Output the [X, Y] coordinate of the center of the cell containing the given text.  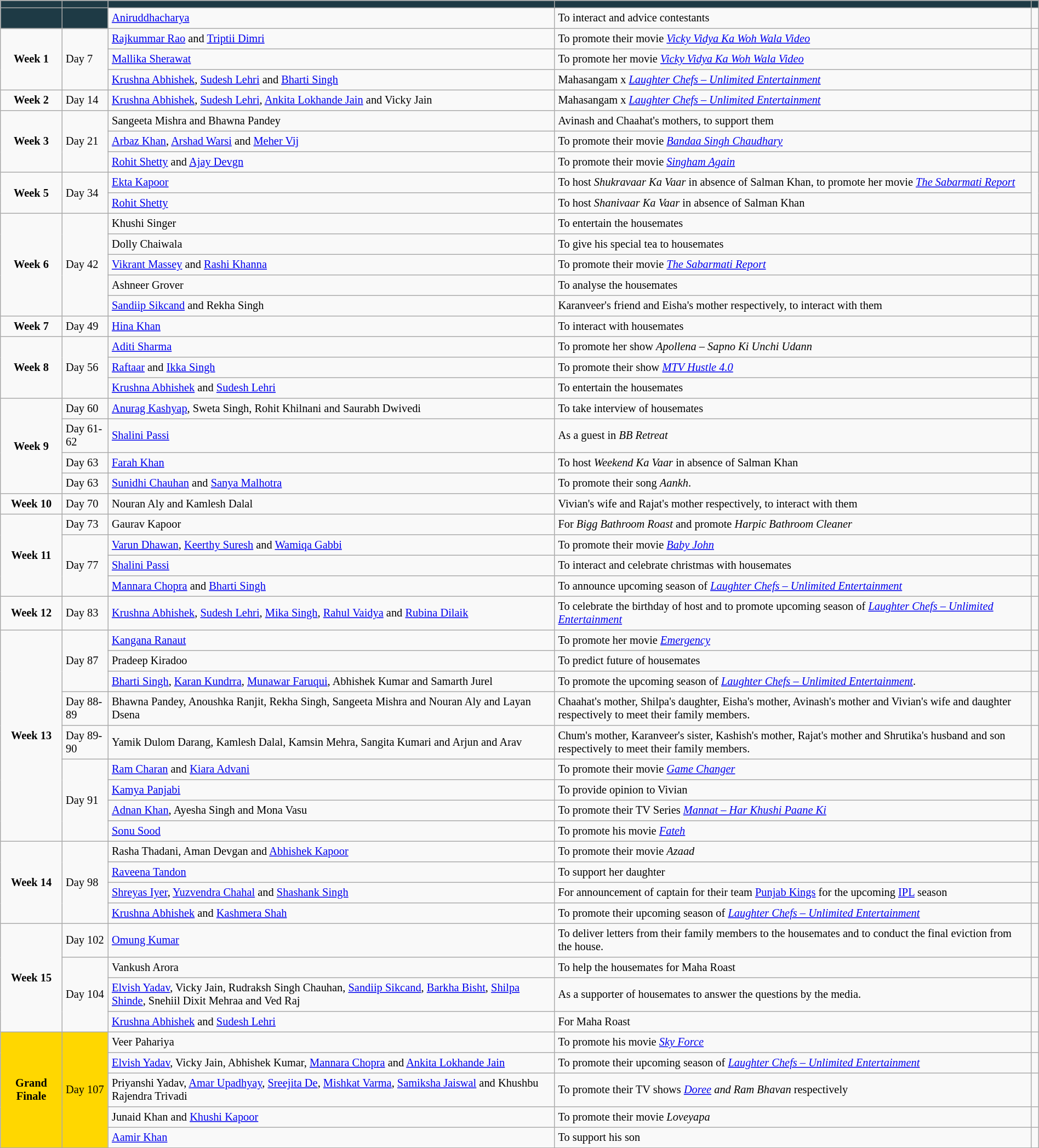
Vivian's wife and Rajat's mother respectively, to interact with them [793, 504]
Day 89-90 [85, 742]
Vankush Arora [331, 967]
To promote their show MTV Hustle 4.0 [793, 367]
To predict future of housemates [793, 661]
To interact and advice contestants [793, 18]
Week 11 [31, 555]
For announcement of captain for their team Punjab Kings for the upcoming IPL season [793, 893]
Avinash and Chaahat's mothers, to support them [793, 121]
Week 13 [31, 735]
Sonu Sood [331, 831]
For Maha Roast [793, 1021]
As a guest in BB Retreat [793, 436]
To celebrate the birthday of host and to promote upcoming season of Laughter Chefs – Unlimited Entertainment [793, 613]
To promote their movie Loveyapa [793, 1117]
Bhawna Pandey, Anoushka Ranjit, Rekha Singh, Sangeeta Mishra and Nouran Aly and Layan Dsena [331, 709]
Rasha Thadani, Aman Devgan and Abhishek Kapoor [331, 852]
Week 2 [31, 100]
Rohit Shetty [331, 203]
To promote their movie Bandaa Singh Chaudhary [793, 141]
To promote her movie Vicky Vidya Ka Woh Wala Video [793, 59]
Day 102 [85, 940]
Week 8 [31, 367]
Dolly Chaiwala [331, 244]
Week 14 [31, 882]
Day 42 [85, 265]
Priyanshi Yadav, Amar Upadhyay, Sreejita De, Mishkat Varma, Samiksha Jaiswal and Khushbu Rajendra Trivadi [331, 1090]
Day 73 [85, 524]
Chum's mother, Karanveer's sister, Kashish's mother, Rajat's mother and Shrutika's husband and son respectively to meet their family members. [793, 742]
Week 10 [31, 504]
Hina Khan [331, 326]
Week 15 [31, 978]
To host Shanivaar Ka Vaar in absence of Salman Khan [793, 203]
Kangana Ranaut [331, 640]
Day 61-62 [85, 436]
Ashneer Grover [331, 285]
As a supporter of housemates to answer the questions by the media. [793, 995]
To take interview of housemates [793, 408]
Aamir Khan [331, 1138]
Shreyas Iyer, Yuzvendra Chahal and Shashank Singh [331, 893]
To analyse the housemates [793, 285]
Day 34 [85, 193]
Sunidhi Chauhan and Sanya Malhotra [331, 483]
To promote their TV shows Doree and Ram Bhavan respectively [793, 1090]
Day 107 [85, 1090]
Ekta Kapoor [331, 182]
Elvish Yadav, Vicky Jain, Rudraksh Singh Chauhan, Sandiip Sikcand, Barkha Bisht, Shilpa Shinde, Snehiil Dixit Mehraa and Ved Raj [331, 995]
Yamik Dulom Darang, Kamlesh Dalal, Kamsin Mehra, Sangita Kumari and Arjun and Arav [331, 742]
To host Weekend Ka Vaar in absence of Salman Khan [793, 462]
Week 5 [31, 193]
Day 7 [85, 59]
Krushna Abhishek, Sudesh Lehri and Bharti Singh [331, 79]
To promote their movie Game Changer [793, 769]
Day 88-89 [85, 709]
Rajkummar Rao and Triptii Dimri [331, 38]
Mallika Sherawat [331, 59]
To promote their movie The Sabarmati Report [793, 265]
To deliver letters from their family members to the housemates and to conduct the final eviction from the house. [793, 940]
Anurag Kashyap, Sweta Singh, Rohit Khilnani and Saurabh Dwivedi [331, 408]
To promote their song Aankh. [793, 483]
Bharti Singh, Karan Kundrra, Munawar Faruqui, Abhishek Kumar and Samarth Jurel [331, 681]
Sangeeta Mishra and Bhawna Pandey [331, 121]
Arbaz Khan, Arshad Warsi and Meher Vij [331, 141]
Week 6 [31, 265]
To promote the upcoming season of Laughter Chefs – Unlimited Entertainment. [793, 681]
To give his special tea to housemates [793, 244]
Farah Khan [331, 462]
Adnan Khan, Ayesha Singh and Mona Vasu [331, 810]
Vikrant Massey and Rashi Khanna [331, 265]
Mannara Chopra and Bharti Singh [331, 586]
To promote their movie Baby John [793, 545]
For Bigg Bathroom Roast and promote Harpic Bathroom Cleaner [793, 524]
To promote their movie Azaad [793, 852]
To promote her show Apollena – Sapno Ki Unchi Udann [793, 347]
Kamya Panjabi [331, 790]
Rohit Shetty and Ajay Devgn [331, 162]
Ram Charan and Kiara Advani [331, 769]
Day 21 [85, 141]
Pradeep Kiradoo [331, 661]
Day 91 [85, 800]
Varun Dhawan, Keerthy Suresh and Wamiqa Gabbi [331, 545]
Khushi Singer [331, 224]
Krushna Abhishek and Kashmera Shah [331, 913]
To promote her movie Emergency [793, 640]
Day 49 [85, 326]
Week 9 [31, 446]
To promote their movie Singham Again [793, 162]
To announce upcoming season of Laughter Chefs – Unlimited Entertainment [793, 586]
To host Shukravaar Ka Vaar in absence of Salman Khan, to promote her movie The Sabarmati Report [793, 182]
Veer Pahariya [331, 1042]
Aniruddhacharya [331, 18]
Krushna Abhishek, Sudesh Lehri, Ankita Lokhande Jain and Vicky Jain [331, 100]
Day 56 [85, 367]
Nouran Aly and Kamlesh Dalal [331, 504]
Grand Finale [31, 1090]
To help the housemates for Maha Roast [793, 967]
Krushna Abhishek, Sudesh Lehri, Mika Singh, Rahul Vaidya and Rubina Dilaik [331, 613]
Week 7 [31, 326]
To promote his movie Fateh [793, 831]
Chaahat's mother, Shilpa's daughter, Eisha's mother, Avinash's mother and Vivian's wife and daughter respectively to meet their family members. [793, 709]
Junaid Khan and Khushi Kapoor [331, 1117]
Day 70 [85, 504]
Omung Kumar [331, 940]
To interact with housemates [793, 326]
Elvish Yadav, Vicky Jain, Abhishek Kumar, Mannara Chopra and Ankita Lokhande Jain [331, 1063]
Day 104 [85, 994]
To interact and celebrate christmas with housemates [793, 566]
Day 87 [85, 660]
Week 3 [31, 141]
To support his son [793, 1138]
Week 12 [31, 613]
Day 98 [85, 882]
To promote their movie Vicky Vidya Ka Woh Wala Video [793, 38]
Week 1 [31, 59]
Sandiip Sikcand and Rekha Singh [331, 306]
Day 83 [85, 613]
Raftaar and Ikka Singh [331, 367]
Day 77 [85, 565]
To support her daughter [793, 872]
Karanveer's friend and Eisha's mother respectively, to interact with them [793, 306]
To promote their TV Series Mannat – Har Khushi Paane Ki [793, 810]
Day 14 [85, 100]
Gaurav Kapoor [331, 524]
To promote his movie Sky Force [793, 1042]
Day 60 [85, 408]
Raveena Tandon [331, 872]
Aditi Sharma [331, 347]
To provide opinion to Vivian [793, 790]
